For the text-containing cell, return its midpoint in [X, Y] coordinate format. 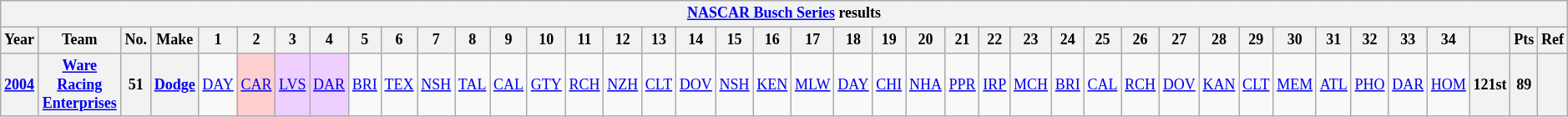
10 [546, 40]
ATL [1333, 84]
22 [995, 40]
8 [473, 40]
11 [584, 40]
IRP [995, 84]
16 [772, 40]
KEN [772, 84]
No. [135, 40]
3 [292, 40]
2 [256, 40]
MCH [1031, 84]
23 [1031, 40]
NHA [926, 84]
19 [889, 40]
Ref [1553, 40]
26 [1141, 40]
5 [364, 40]
MLW [813, 84]
14 [696, 40]
Make [175, 40]
NASCAR Busch Series results [784, 13]
Year [20, 40]
PPR [962, 84]
CAR [256, 84]
Ware Racing Enterprises [79, 84]
PHO [1369, 84]
12 [623, 40]
24 [1067, 40]
HOM [1449, 84]
LVS [292, 84]
17 [813, 40]
TEX [399, 84]
CHI [889, 84]
Dodge [175, 84]
Team [79, 40]
31 [1333, 40]
121st [1490, 84]
1 [218, 40]
7 [436, 40]
34 [1449, 40]
KAN [1219, 84]
27 [1179, 40]
13 [658, 40]
GTY [546, 84]
89 [1525, 84]
32 [1369, 40]
9 [509, 40]
2004 [20, 84]
20 [926, 40]
18 [853, 40]
15 [735, 40]
NZH [623, 84]
51 [135, 84]
25 [1102, 40]
21 [962, 40]
MEM [1295, 84]
28 [1219, 40]
33 [1408, 40]
TAL [473, 84]
29 [1256, 40]
6 [399, 40]
Pts [1525, 40]
30 [1295, 40]
4 [329, 40]
